Provide the [X, Y] coordinate of the cell's center where the given text is located.  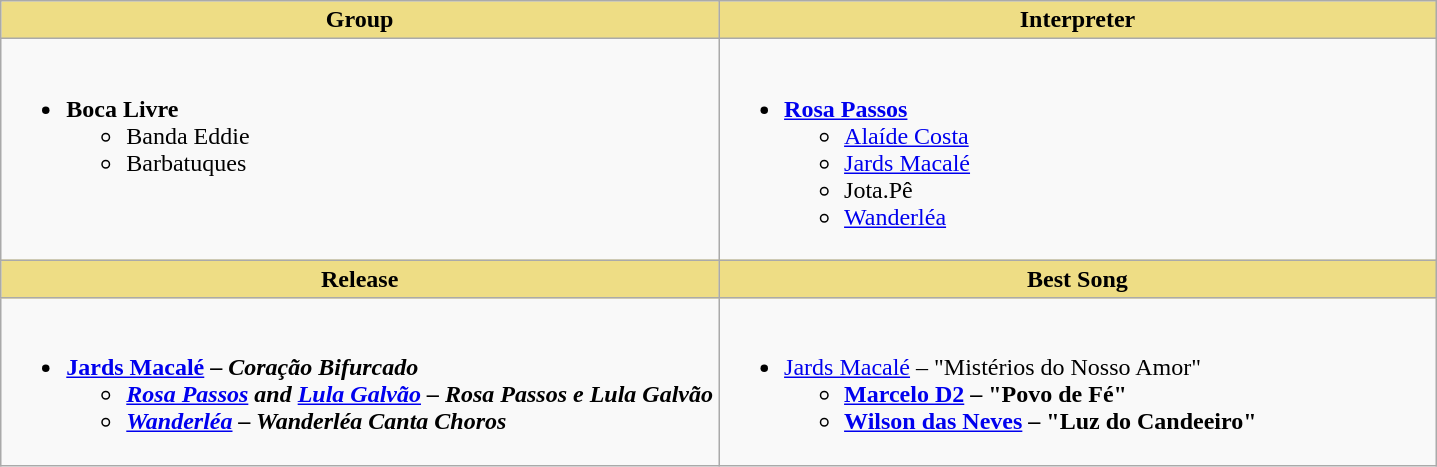
Rosa PassosAlaíde CostaJards MacaléJota.PêWanderléa [1078, 150]
Jards Macalé – "Mistérios do Nosso Amor"Marcelo D2 – "Povo de Fé"Wilson das Neves – "Luz do Candeeiro" [1078, 382]
Release [360, 279]
Jards Macalé – Coração BifurcadoRosa Passos and Lula Galvão – Rosa Passos e Lula GalvãoWanderléa – Wanderléa Canta Choros [360, 382]
Boca LivreBanda EddieBarbatuques [360, 150]
Interpreter [1078, 20]
Best Song [1078, 279]
Group [360, 20]
